Locate the cell with the specified text and output its [x, y] center coordinate. 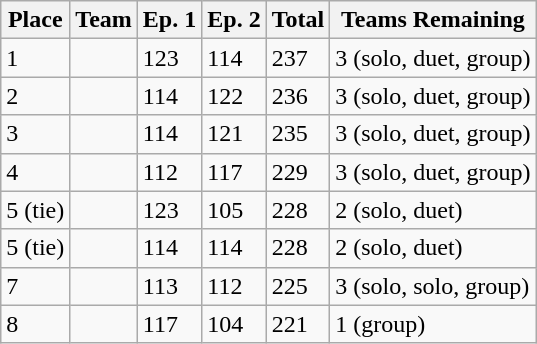
113 [169, 286]
3 (solo, solo, group) [433, 286]
7 [36, 286]
121 [234, 134]
236 [298, 96]
Place [36, 20]
122 [234, 96]
Total [298, 20]
Team [104, 20]
221 [298, 324]
Teams Remaining [433, 20]
235 [298, 134]
2 [36, 96]
237 [298, 58]
3 [36, 134]
225 [298, 286]
8 [36, 324]
4 [36, 172]
1 [36, 58]
Ep. 1 [169, 20]
229 [298, 172]
105 [234, 210]
Ep. 2 [234, 20]
1 (group) [433, 324]
104 [234, 324]
